Provide the [x, y] coordinate of the cell's center where the given text is located.  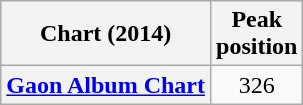
326 [257, 85]
Peakposition [257, 34]
Gaon Album Chart [106, 85]
Chart (2014) [106, 34]
